Locate the cell with the specified text and output its [x, y] center coordinate. 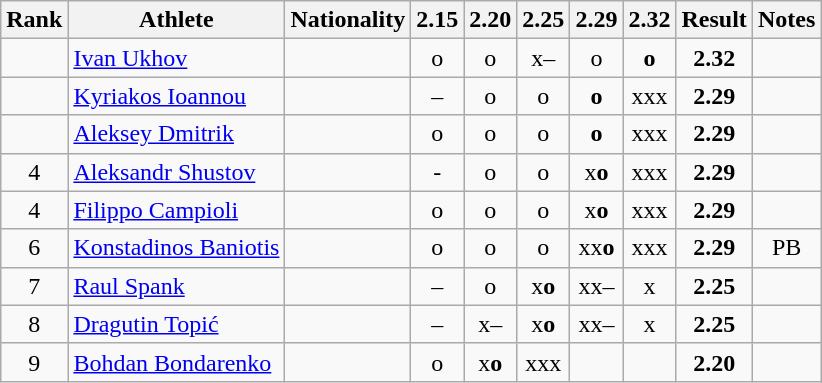
2.15 [438, 20]
Dragutin Topić [176, 324]
Raul Spank [176, 286]
Rank [34, 20]
Ivan Ukhov [176, 58]
Result [714, 20]
8 [34, 324]
PB [786, 248]
Aleksandr Shustov [176, 172]
7 [34, 286]
Athlete [176, 20]
xxo [596, 248]
6 [34, 248]
Notes [786, 20]
Nationality [348, 20]
9 [34, 362]
Bohdan Bondarenko [176, 362]
- [438, 172]
Kyriakos Ioannou [176, 96]
Aleksey Dmitrik [176, 134]
Filippo Campioli [176, 210]
Konstadinos Baniotis [176, 248]
